Find where the given text appears and provide that cell's center as (x, y) coordinate. 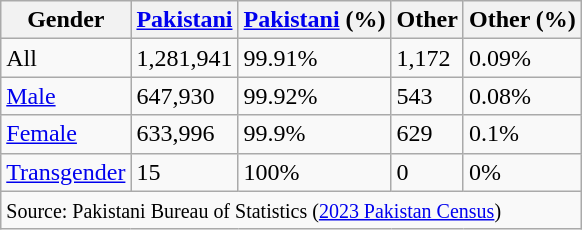
Gender (66, 20)
Source: Pakistani Bureau of Statistics (2023 Pakistan Census) (292, 210)
629 (427, 134)
543 (427, 96)
Male (66, 96)
99.91% (314, 58)
99.9% (314, 134)
647,930 (184, 96)
0 (427, 172)
Transgender (66, 172)
0.1% (522, 134)
633,996 (184, 134)
0.08% (522, 96)
0% (522, 172)
1,281,941 (184, 58)
Female (66, 134)
Pakistani (%) (314, 20)
All (66, 58)
0.09% (522, 58)
15 (184, 172)
Other (427, 20)
1,172 (427, 58)
Other (%) (522, 20)
Pakistani (184, 20)
100% (314, 172)
99.92% (314, 96)
